Extract the [X, Y] coordinate from the center of the cell holding the provided text.  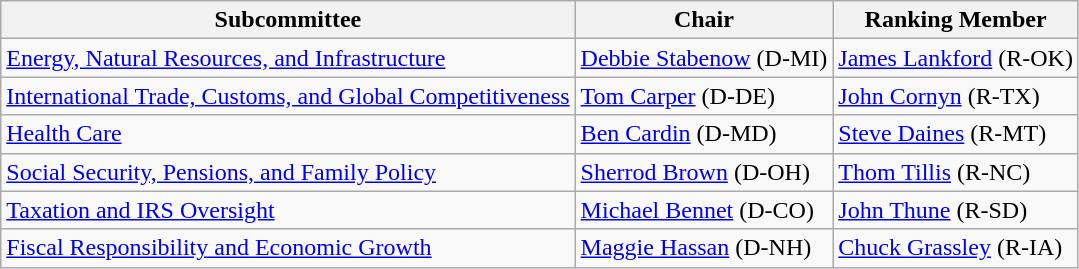
Taxation and IRS Oversight [288, 210]
Chuck Grassley (R-IA) [956, 248]
Health Care [288, 134]
International Trade, Customs, and Global Competitiveness [288, 96]
John Cornyn (R-TX) [956, 96]
Michael Bennet (D-CO) [704, 210]
Subcommittee [288, 20]
Maggie Hassan (D-NH) [704, 248]
Social Security, Pensions, and Family Policy [288, 172]
Sherrod Brown (D-OH) [704, 172]
Tom Carper (D-DE) [704, 96]
Ranking Member [956, 20]
Steve Daines (R-MT) [956, 134]
Energy, Natural Resources, and Infrastructure [288, 58]
Chair [704, 20]
James Lankford (R-OK) [956, 58]
Ben Cardin (D-MD) [704, 134]
John Thune (R-SD) [956, 210]
Debbie Stabenow (D-MI) [704, 58]
Fiscal Responsibility and Economic Growth [288, 248]
Thom Tillis (R-NC) [956, 172]
